Return [X, Y] of the center of cell containing provided text 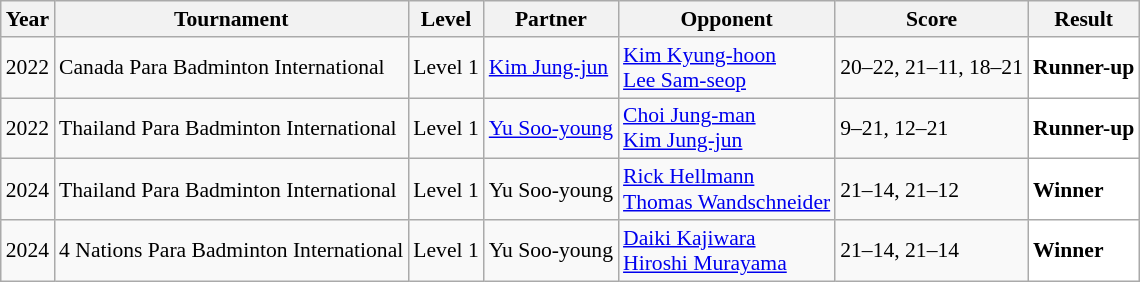
4 Nations Para Badminton International [231, 250]
Rick Hellmann Thomas Wandschneider [726, 190]
Partner [551, 19]
Canada Para Badminton International [231, 68]
Result [1084, 19]
Kim Jung-jun [551, 68]
Tournament [231, 19]
Score [932, 19]
9–21, 12–21 [932, 128]
21–14, 21–12 [932, 190]
Kim Kyung-hoon Lee Sam-seop [726, 68]
Opponent [726, 19]
Level [446, 19]
20–22, 21–11, 18–21 [932, 68]
Year [28, 19]
21–14, 21–14 [932, 250]
Choi Jung-man Kim Jung-jun [726, 128]
Daiki Kajiwara Hiroshi Murayama [726, 250]
